Locate the cell with the specified text and output its (x, y) center coordinate. 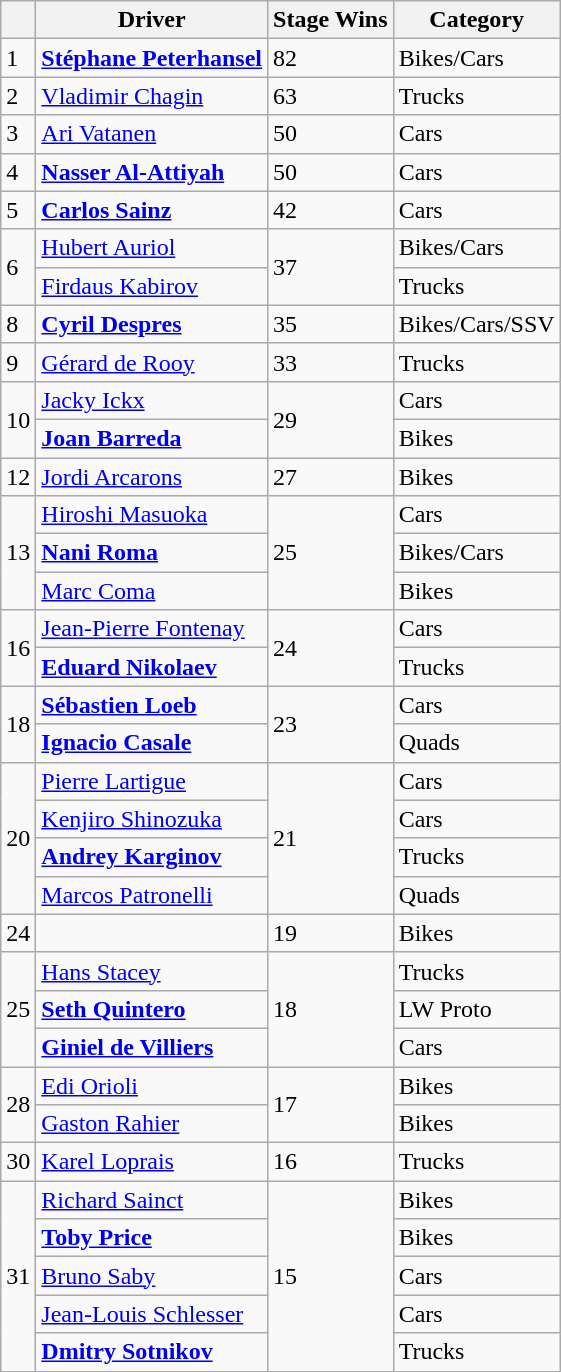
Toby Price (152, 1238)
12 (18, 477)
Sébastien Loeb (152, 705)
Jordi Arcarons (152, 477)
21 (331, 838)
Bikes/Cars/SSV (476, 324)
Marcos Patronelli (152, 895)
Ari Vatanen (152, 134)
20 (18, 838)
10 (18, 419)
9 (18, 362)
6 (18, 267)
Hubert Auriol (152, 248)
Ignacio Casale (152, 743)
Nasser Al-Attiyah (152, 172)
Hans Stacey (152, 971)
Karel Loprais (152, 1162)
17 (331, 1104)
27 (331, 477)
42 (331, 210)
Richard Sainct (152, 1200)
Category (476, 20)
Bruno Saby (152, 1276)
LW Proto (476, 1009)
29 (331, 419)
33 (331, 362)
Jean-Pierre Fontenay (152, 629)
Stage Wins (331, 20)
28 (18, 1104)
35 (331, 324)
30 (18, 1162)
Dmitry Sotnikov (152, 1352)
Andrey Karginov (152, 857)
3 (18, 134)
Stéphane Peterhansel (152, 58)
23 (331, 724)
4 (18, 172)
Hiroshi Masuoka (152, 515)
Kenjiro Shinozuka (152, 819)
19 (331, 933)
8 (18, 324)
63 (331, 96)
Pierre Lartigue (152, 781)
15 (331, 1276)
82 (331, 58)
2 (18, 96)
Joan Barreda (152, 438)
Giniel de Villiers (152, 1047)
37 (331, 267)
Carlos Sainz (152, 210)
Eduard Nikolaev (152, 667)
13 (18, 553)
5 (18, 210)
Cyril Despres (152, 324)
Seth Quintero (152, 1009)
Nani Roma (152, 553)
Gérard de Rooy (152, 362)
Marc Coma (152, 591)
Firdaus Kabirov (152, 286)
Vladimir Chagin (152, 96)
Edi Orioli (152, 1085)
Driver (152, 20)
31 (18, 1276)
Jean-Louis Schlesser (152, 1314)
Jacky Ickx (152, 400)
1 (18, 58)
Gaston Rahier (152, 1124)
